Find where the given text appears and provide that cell's center as (x, y) coordinate. 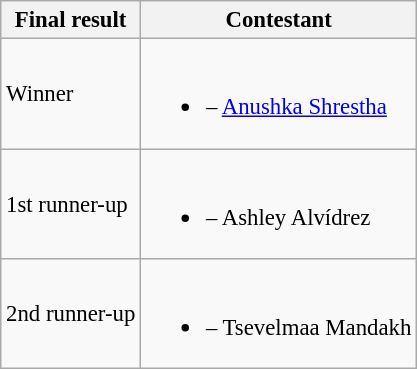
Winner (71, 94)
– Tsevelmaa Mandakh (279, 314)
– Ashley Alvídrez (279, 204)
– Anushka Shrestha (279, 94)
Final result (71, 20)
Contestant (279, 20)
1st runner-up (71, 204)
2nd runner-up (71, 314)
